Detect which cell encompasses the target text, then output its (X, Y) center coordinate. 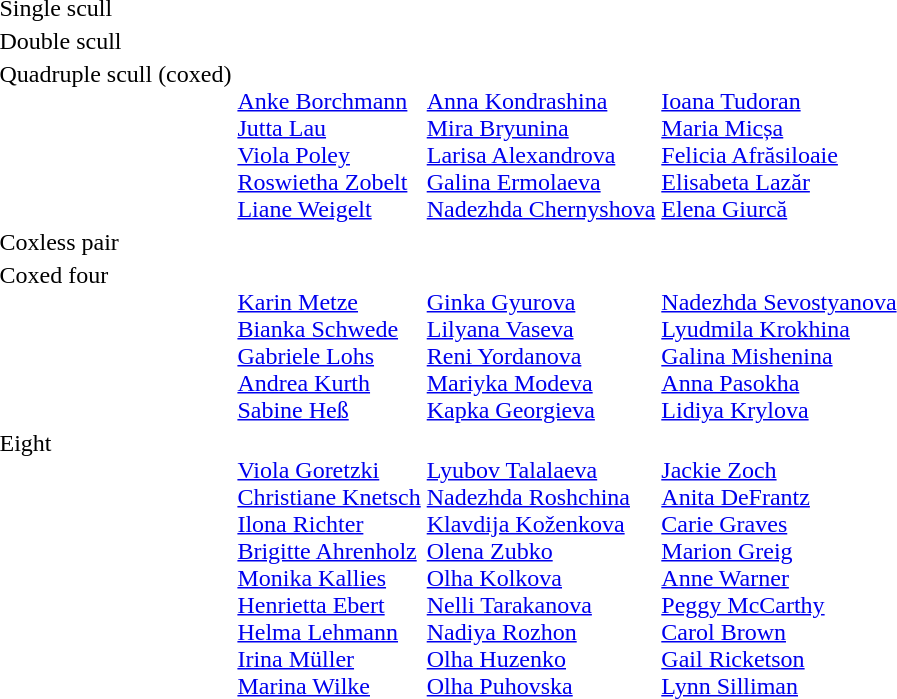
Anna KondrashinaMira BryuninaLarisa AlexandrovaGalina ErmolaevaNadezhda Chernyshova (541, 142)
Ginka GyurovaLilyana VasevaReni YordanovaMariyka ModevaKapka Georgieva (541, 342)
Karin MetzeBianka SchwedeGabriele LohsAndrea KurthSabine Heß (329, 342)
Anke BorchmannJutta LauViola PoleyRoswietha ZobeltLiane Weigelt (329, 142)
